Identify which cell holds the provided text, then report its (X, Y) central coordinate. 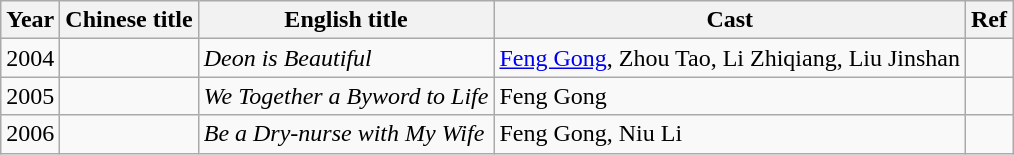
We Together a Byword to Life (346, 96)
2006 (30, 134)
Chinese title (129, 20)
Ref (990, 20)
Be a Dry-nurse with My Wife (346, 134)
Feng Gong, Zhou Tao, Li Zhiqiang, Liu Jinshan (730, 58)
Feng Gong, Niu Li (730, 134)
2004 (30, 58)
Year (30, 20)
Deon is Beautiful (346, 58)
2005 (30, 96)
Cast (730, 20)
English title (346, 20)
Feng Gong (730, 96)
